Locate the cell with the specified text and output its (X, Y) center coordinate. 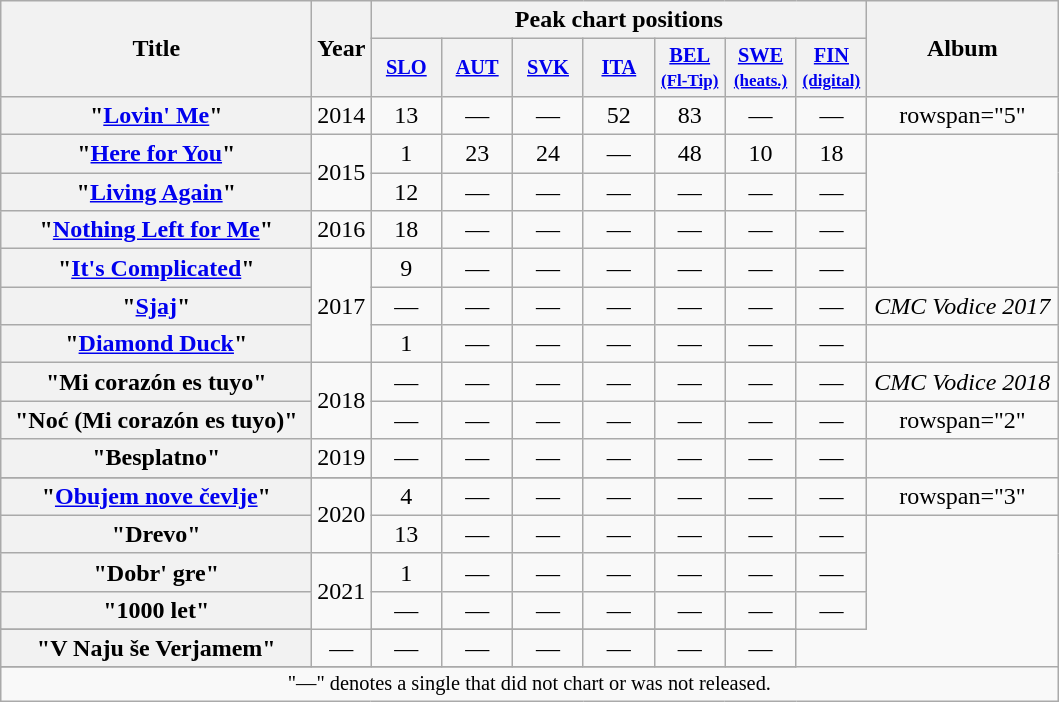
"It's Complicated" (156, 268)
"Diamond Duck" (156, 344)
Peak chart positions (619, 20)
Album (962, 49)
SVK (548, 68)
"Here for You" (156, 154)
"Lovin' Me" (156, 115)
rowspan="3" (962, 496)
"Drevo" (156, 534)
"1000 let" (156, 610)
ITA (618, 68)
4 (406, 496)
Year (342, 49)
"—" denotes a single that did not chart or was not released. (530, 684)
"Obujem nove čevlje" (156, 496)
rowspan="2" (962, 420)
SLO (406, 68)
"Noć (Mi corazón es tuyo)" (156, 420)
AUT (478, 68)
23 (478, 154)
2014 (342, 115)
rowspan="5" (962, 115)
2019 (342, 458)
12 (406, 192)
"Living Again" (156, 192)
"Dobr' gre" (156, 572)
9 (406, 268)
2017 (342, 306)
83 (690, 115)
2021 (342, 591)
"Besplatno" (156, 458)
Title (156, 49)
CMC Vodice 2018 (962, 382)
2018 (342, 401)
BEL(Fl-Tip) (690, 68)
CMC Vodice 2017 (962, 306)
"Sjaj" (156, 306)
"Mi corazón es tuyo" (156, 382)
SWE(heats.) (760, 68)
10 (760, 154)
24 (548, 154)
"Nothing Left for Me" (156, 230)
48 (690, 154)
2015 (342, 173)
52 (618, 115)
"V Naju še Verjamem" (156, 648)
FIN(digital) (832, 68)
2020 (342, 515)
2016 (342, 230)
